Locate the cell with the specified text and output its [X, Y] center coordinate. 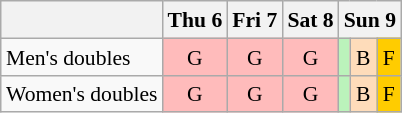
Sat 8 [310, 20]
Fri 7 [254, 20]
Men's doubles [82, 56]
Women's doubles [82, 94]
Sun 9 [370, 20]
Thu 6 [196, 20]
